From the cell containing the given text, extract its center point as (x, y) coordinate. 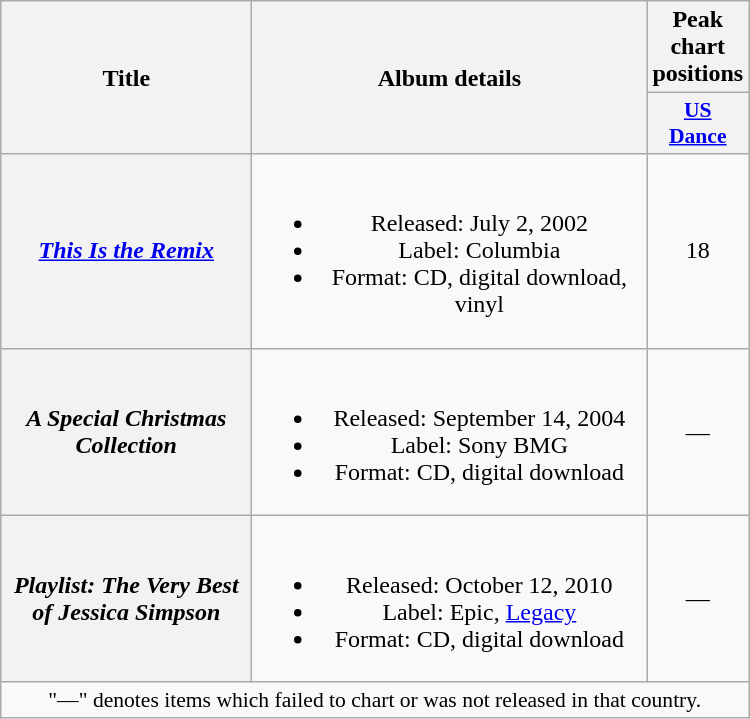
Released: July 2, 2002Label: ColumbiaFormat: CD, digital download, vinyl (450, 251)
Released: September 14, 2004Label: Sony BMGFormat: CD, digital download (450, 432)
Released: October 12, 2010Label: Epic, LegacyFormat: CD, digital download (450, 598)
"—" denotes items which failed to chart or was not released in that country. (375, 700)
Peak chart positions (698, 47)
This Is the Remix (126, 251)
A Special Christmas Collection (126, 432)
18 (698, 251)
USDance (698, 124)
Playlist: The Very Best of Jessica Simpson (126, 598)
Title (126, 78)
Album details (450, 78)
